Identify which cell holds the provided text, then report its (x, y) central coordinate. 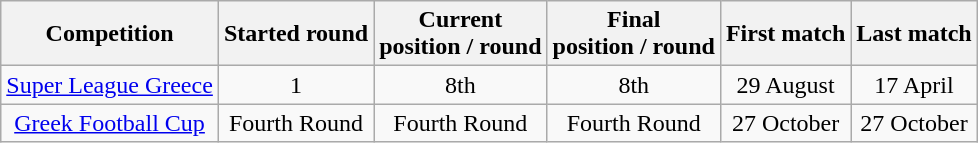
1 (296, 85)
Last match (914, 34)
Competition (110, 34)
29 August (785, 85)
Finalposition / round (634, 34)
Super League Greece (110, 85)
17 April (914, 85)
First match (785, 34)
Started round (296, 34)
Greek Football Cup (110, 123)
Currentposition / round (460, 34)
